Output the (X, Y) coordinate of the center of the cell containing the given text.  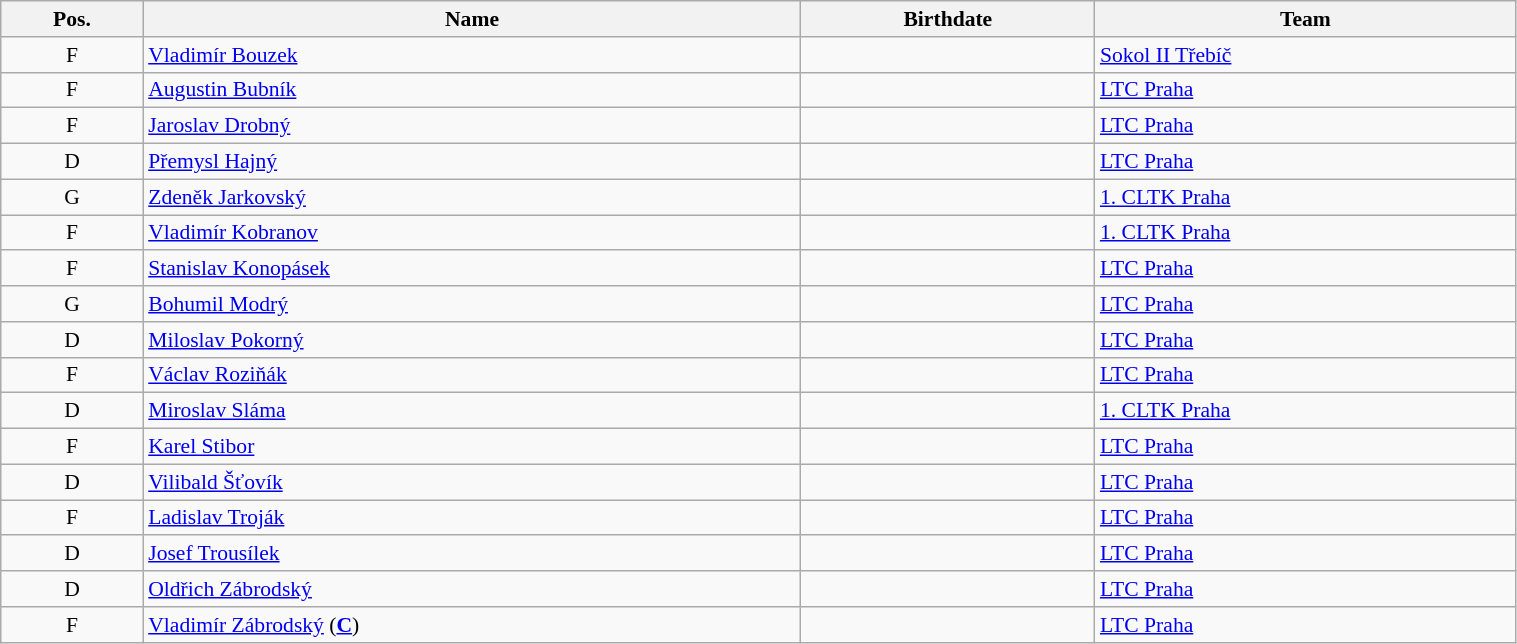
Josef Trousílek (472, 554)
Zdeněk Jarkovský (472, 197)
Oldřich Zábrodský (472, 589)
Miloslav Pokorný (472, 340)
Karel Stibor (472, 447)
Team (1306, 19)
Vladimír Zábrodský (C) (472, 625)
Vladimír Kobranov (472, 233)
Augustin Bubník (472, 90)
Vladimír Bouzek (472, 55)
Stanislav Konopásek (472, 269)
Václav Roziňák (472, 375)
Birthdate (948, 19)
Vilibald Šťovík (472, 482)
Miroslav Sláma (472, 411)
Pos. (72, 19)
Name (472, 19)
Jaroslav Drobný (472, 126)
Ladislav Troják (472, 518)
Sokol II Třebíč (1306, 55)
Přemysl Hajný (472, 162)
Bohumil Modrý (472, 304)
